For the text-containing cell, return its midpoint in [X, Y] coordinate format. 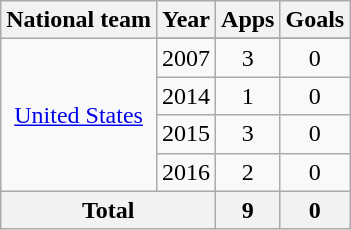
Goals [315, 20]
9 [248, 210]
1 [248, 96]
United States [79, 115]
Year [186, 20]
2016 [186, 172]
2015 [186, 134]
2 [248, 172]
Total [108, 210]
2007 [186, 58]
Apps [248, 20]
2014 [186, 96]
National team [79, 20]
